Extract the [x, y] coordinate from the center of the cell holding the provided text.  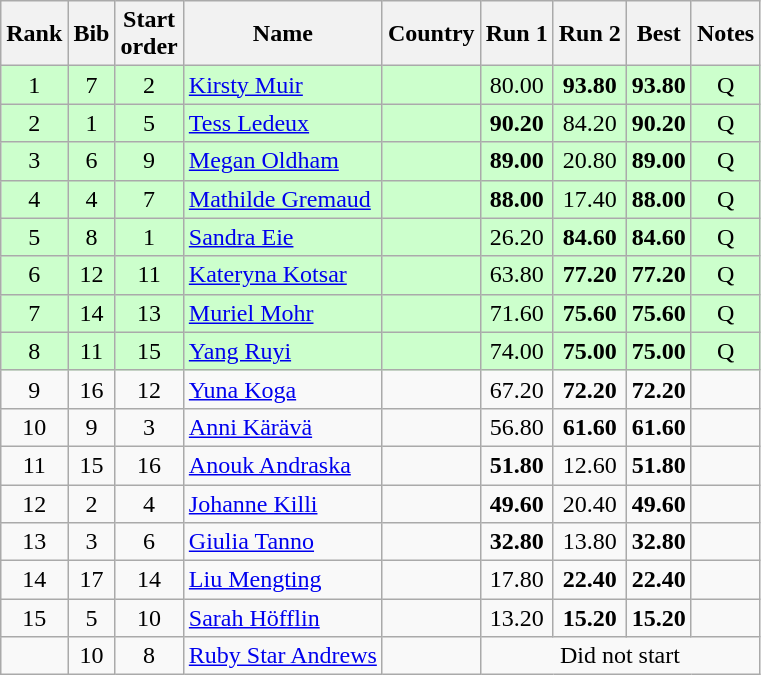
13.20 [516, 618]
20.40 [590, 503]
Run 1 [516, 34]
80.00 [516, 85]
Bib [92, 34]
Rank [34, 34]
Anouk Andraska [282, 465]
56.80 [516, 427]
71.60 [516, 313]
26.20 [516, 237]
Country [431, 34]
Did not start [620, 656]
12.60 [590, 465]
Mathilde Gremaud [282, 199]
20.80 [590, 161]
Kirsty Muir [282, 85]
Notes [725, 34]
Megan Oldham [282, 161]
84.20 [590, 123]
Sandra Eie [282, 237]
Johanne Killi [282, 503]
63.80 [516, 275]
Yuna Koga [282, 389]
Run 2 [590, 34]
17.40 [590, 199]
Sarah Höfflin [282, 618]
Anni Kärävä [282, 427]
Ruby Star Andrews [282, 656]
67.20 [516, 389]
Giulia Tanno [282, 542]
Muriel Mohr [282, 313]
Name [282, 34]
Startorder [149, 34]
74.00 [516, 351]
17.80 [516, 580]
17 [92, 580]
Tess Ledeux [282, 123]
Best [658, 34]
Liu Mengting [282, 580]
13.80 [590, 542]
Kateryna Kotsar [282, 275]
Yang Ruyi [282, 351]
